Locate the cell with the specified text and output its [X, Y] center coordinate. 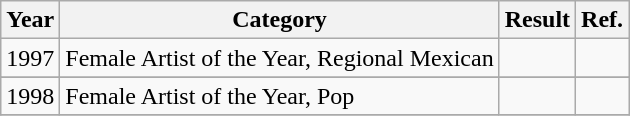
Ref. [602, 20]
Category [280, 20]
Female Artist of the Year, Pop [280, 96]
1998 [30, 96]
Female Artist of the Year, Regional Mexican [280, 58]
Result [537, 20]
Year [30, 20]
1997 [30, 58]
